Determine the [X, Y] coordinate at the center of the cell enclosing the given text.  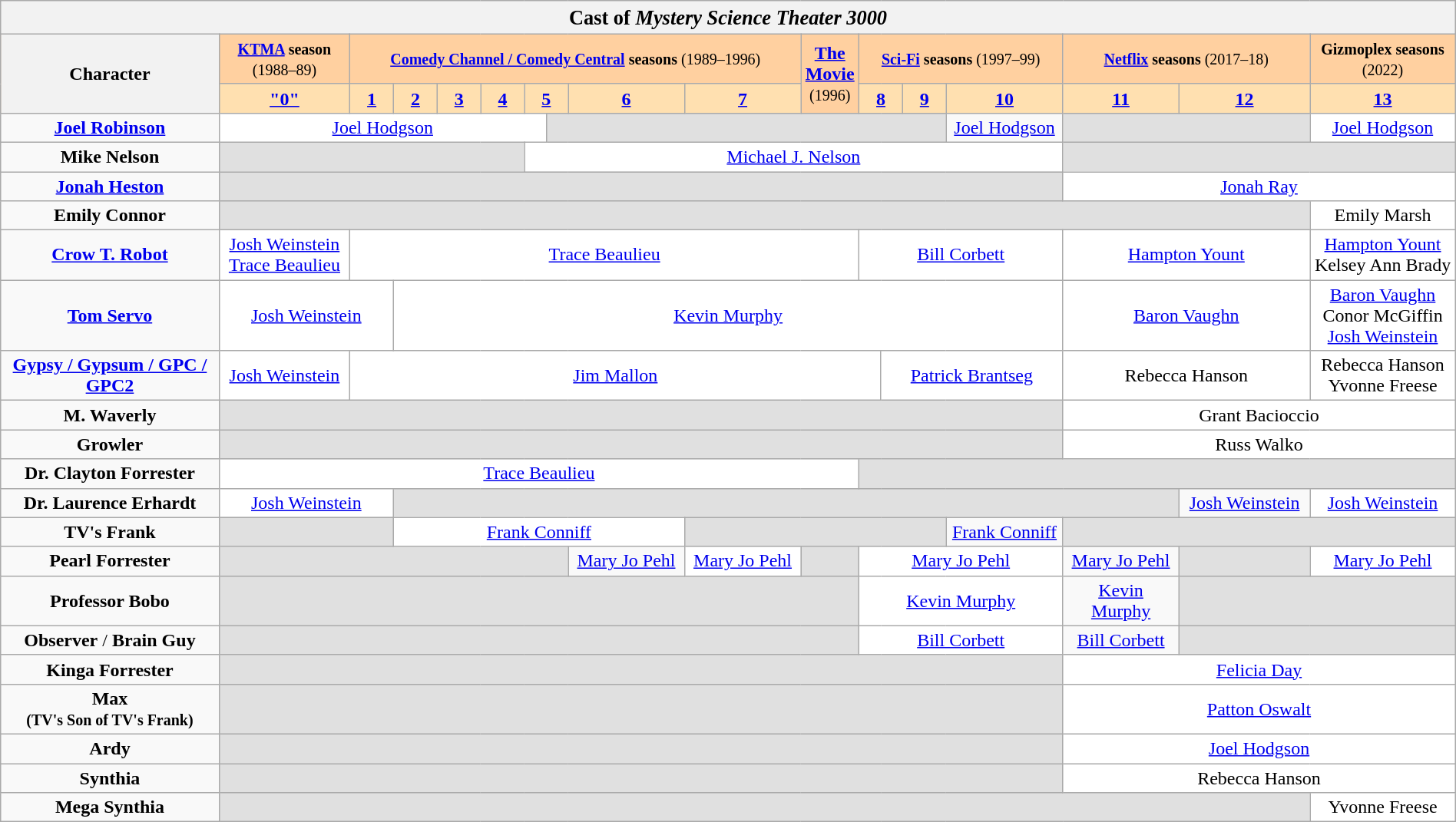
Hampton Yount [1186, 255]
10 [1004, 98]
13 [1382, 98]
Sci-Fi seasons (1997–99) [961, 58]
M. Waverly [110, 415]
12 [1244, 98]
Comedy Channel / Comedy Central seasons (1989–1996) [576, 58]
Jonah Heston [110, 187]
3 [459, 98]
1 [372, 98]
4 [502, 98]
Patton Oswalt [1259, 709]
7 [743, 98]
Russ Walko [1259, 444]
Character [110, 74]
Patrick Brantseg [972, 376]
Netflix seasons (2017–18) [1186, 58]
2 [415, 98]
Dr. Laurence Erhardt [110, 503]
Gizmoplex seasons (2022) [1382, 58]
Mike Nelson [110, 157]
Grant Bacioccio [1259, 415]
Dr. Clayton Forrester [110, 474]
Joel Robinson [110, 127]
Josh WeinsteinTrace Beaulieu [284, 255]
Kinga Forrester [110, 669]
Mega Synthia [110, 807]
Growler [110, 444]
Yvonne Freese [1382, 807]
Baron VaughnConor McGiffinJosh Weinstein [1382, 315]
"0" [284, 98]
Jonah Ray [1259, 187]
Observer / Brain Guy [110, 640]
Hampton YountKelsey Ann Brady [1382, 255]
Synthia [110, 778]
Rebecca HansonYvonne Freese [1382, 376]
Crow T. Robot [110, 255]
Emily Connor [110, 216]
Max(TV's Son of TV's Frank) [110, 709]
Tom Servo [110, 315]
Pearl Forrester [110, 561]
Cast of Mystery Science Theater 3000 [728, 18]
Michael J. Nelson [794, 157]
TV's Frank [110, 532]
Emily Marsh [1382, 216]
11 [1121, 98]
Gypsy / Gypsum / GPC / GPC2 [110, 376]
Professor Bobo [110, 600]
5 [547, 98]
9 [925, 98]
Jim Mallon [616, 376]
Ardy [110, 748]
Felicia Day [1259, 669]
Baron Vaughn [1186, 315]
KTMA season(1988–89) [284, 58]
6 [627, 98]
8 [882, 98]
The Movie(1996) [830, 74]
